Search for the cell housing the specified text and yield its [X, Y] center coordinate. 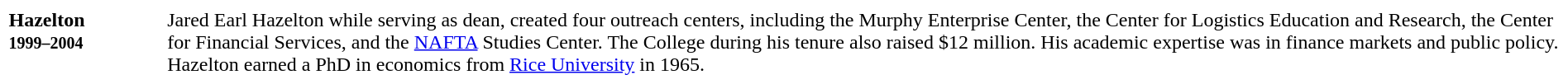
Hazelton1999–2004 [81, 42]
